Detect which cell encompasses the target text, then output its [X, Y] center coordinate. 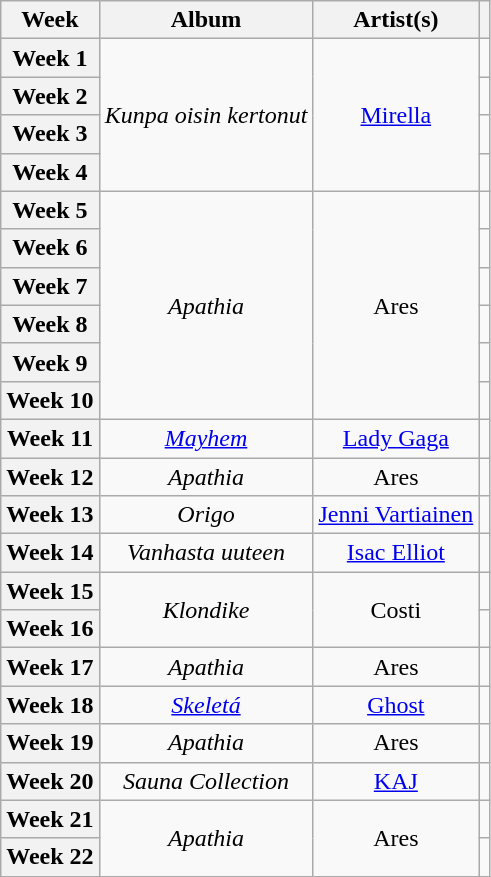
Week 16 [50, 629]
Week 22 [50, 857]
Week 18 [50, 705]
Vanhasta uuteen [206, 553]
KAJ [396, 781]
Mayhem [206, 438]
Week [50, 20]
Week 1 [50, 58]
Lady Gaga [396, 438]
Week 20 [50, 781]
Week 4 [50, 172]
Week 12 [50, 477]
Week 15 [50, 591]
Week 8 [50, 324]
Isac Elliot [396, 553]
Week 6 [50, 248]
Jenni Vartiainen [396, 515]
Sauna Collection [206, 781]
Week 11 [50, 438]
Week 13 [50, 515]
Week 3 [50, 134]
Week 14 [50, 553]
Mirella [396, 115]
Costi [396, 610]
Album [206, 20]
Week 19 [50, 743]
Week 5 [50, 210]
Ghost [396, 705]
Week 9 [50, 362]
Week 17 [50, 667]
Week 2 [50, 96]
Klondike [206, 610]
Skeletá [206, 705]
Origo [206, 515]
Week 10 [50, 400]
Week 7 [50, 286]
Week 21 [50, 819]
Artist(s) [396, 20]
Kunpa oisin kertonut [206, 115]
